Search for the cell housing the specified text and yield its (x, y) center coordinate. 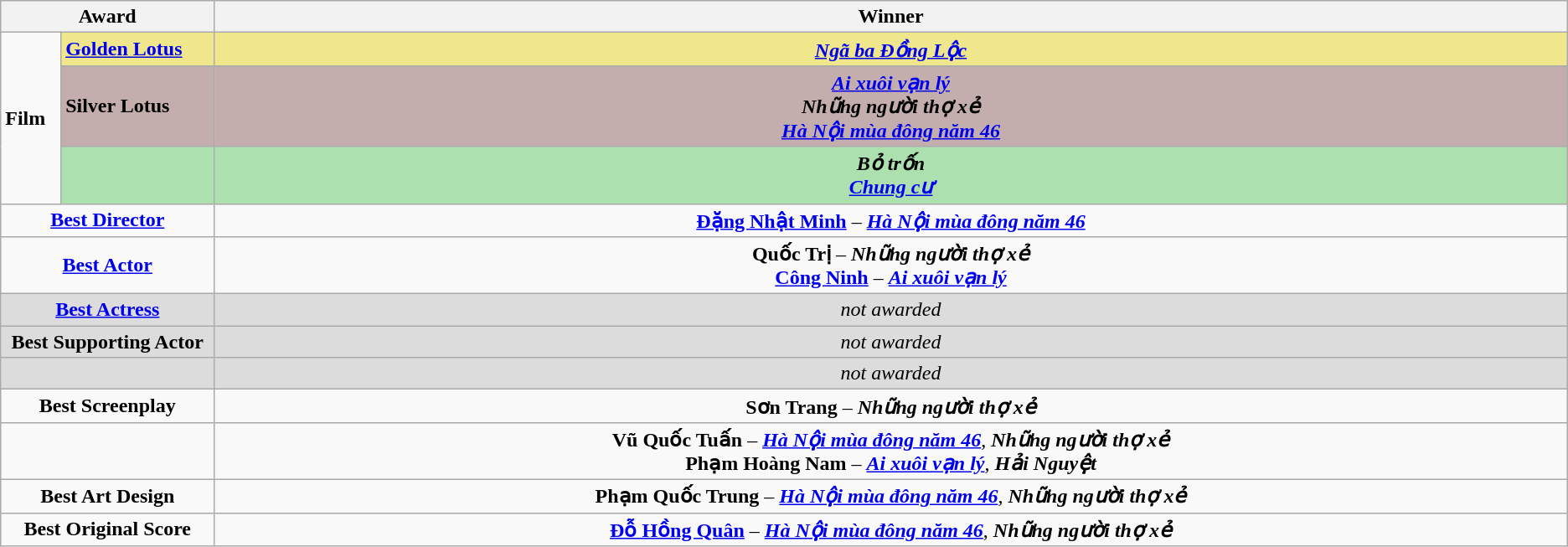
Ai xuôi vạn lýNhững người thợ xẻHà Nội mùa đông năm 46 (891, 106)
Film (31, 118)
Best Art Design (107, 496)
Quốc Trị – Những người thợ xẻCông Ninh – Ai xuôi vạn lý (891, 266)
Bỏ trốnChung cư (891, 175)
Best Actress (107, 310)
Ngã ba Đồng Lộc (891, 49)
Sơn Trang – Những người thợ xẻ (891, 406)
Award (107, 17)
Vũ Quốc Tuấn – Hà Nội mùa đông năm 46, Những người thợ xẻPhạm Hoàng Nam – Ai xuôi vạn lý, Hải Nguyệt (891, 451)
Golden Lotus (137, 49)
Winner (891, 17)
Best Screenplay (107, 406)
Best Actor (107, 266)
Phạm Quốc Trung – Hà Nội mùa đông năm 46, Những người thợ xẻ (891, 496)
Best Original Score (107, 529)
Đặng Nhật Minh – Hà Nội mùa đông năm 46 (891, 220)
Best Director (107, 220)
Silver Lotus (137, 106)
Đỗ Hồng Quân – Hà Nội mùa đông năm 46, Những người thợ xẻ (891, 529)
Best Supporting Actor (107, 342)
